Find where the given text appears and provide that cell's center as [X, Y] coordinate. 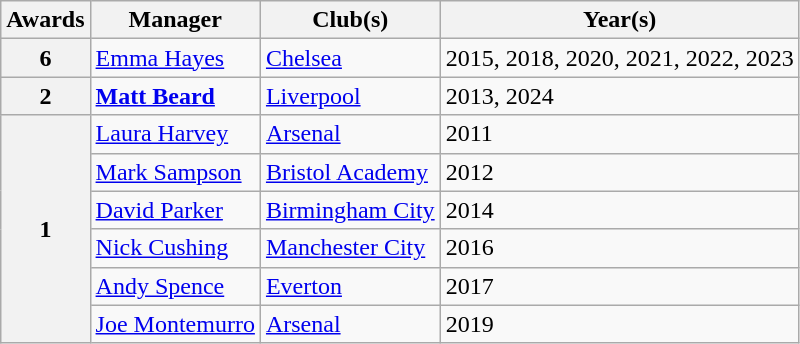
2014 [620, 210]
Matt Beard [175, 96]
Awards [46, 20]
2011 [620, 134]
David Parker [175, 210]
2019 [620, 324]
Mark Sampson [175, 172]
2017 [620, 286]
Andy Spence [175, 286]
Manager [175, 20]
Liverpool [350, 96]
Everton [350, 286]
Birmingham City [350, 210]
2013, 2024 [620, 96]
2016 [620, 248]
Laura Harvey [175, 134]
1 [46, 229]
Club(s) [350, 20]
Nick Cushing [175, 248]
Manchester City [350, 248]
2012 [620, 172]
6 [46, 58]
Bristol Academy [350, 172]
2 [46, 96]
Emma Hayes [175, 58]
Chelsea [350, 58]
Year(s) [620, 20]
2015, 2018, 2020, 2021, 2022, 2023 [620, 58]
Joe Montemurro [175, 324]
